Extract the [x, y] coordinate from the center of the cell holding the provided text.  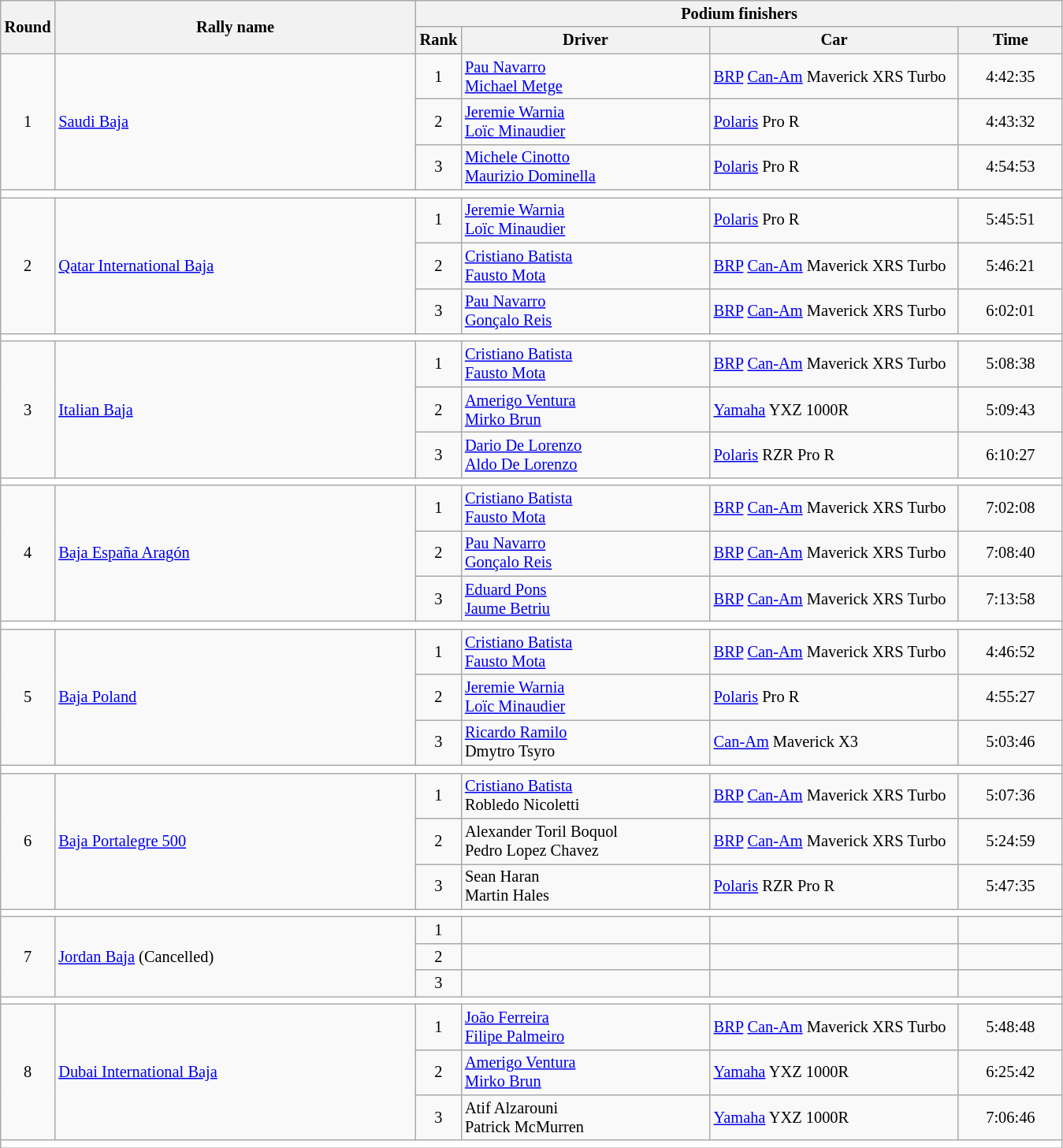
4 [28, 553]
Eduard Pons Jaume Betriu [585, 599]
Baja España Aragón [235, 553]
Podium finishers [739, 13]
Car [834, 40]
Rally name [235, 27]
5:08:38 [1010, 364]
6:02:01 [1010, 311]
Saudi Baja [235, 121]
4:42:35 [1010, 76]
4:46:52 [1010, 652]
Can-Am Maverick X3 [834, 742]
7:06:46 [1010, 1117]
Pau Navarro Michael Metge [585, 76]
Dubai International Baja [235, 1072]
Baja Portalegre 500 [235, 841]
João Ferreira Filipe Palmeiro [585, 1027]
5:45:51 [1010, 220]
5:46:21 [1010, 266]
8 [28, 1072]
6:10:27 [1010, 455]
5:07:36 [1010, 796]
7:02:08 [1010, 508]
6 [28, 841]
4:54:53 [1010, 167]
7:13:58 [1010, 599]
Dario De Lorenzo Aldo De Lorenzo [585, 455]
Italian Baja [235, 410]
5:47:35 [1010, 886]
Ricardo Ramilo Dmytro Tsyro [585, 742]
Sean Haran Martin Hales [585, 886]
Michele Cinotto Maurizio Dominella [585, 167]
Round [28, 27]
5 [28, 697]
Alexander Toril Boquol Pedro Lopez Chavez [585, 841]
7 [28, 957]
Jordan Baja (Cancelled) [235, 957]
Rank [438, 40]
4:55:27 [1010, 697]
5:48:48 [1010, 1027]
6:25:42 [1010, 1072]
5:24:59 [1010, 841]
Baja Poland [235, 697]
4:43:32 [1010, 121]
Time [1010, 40]
Cristiano Batista Robledo Nicoletti [585, 796]
7:08:40 [1010, 553]
Qatar International Baja [235, 265]
Driver [585, 40]
Atif Alzarouni Patrick McMurren [585, 1117]
5:03:46 [1010, 742]
5:09:43 [1010, 410]
